Return the (x, y) coordinate for the center point of the cell that contains the specified text.  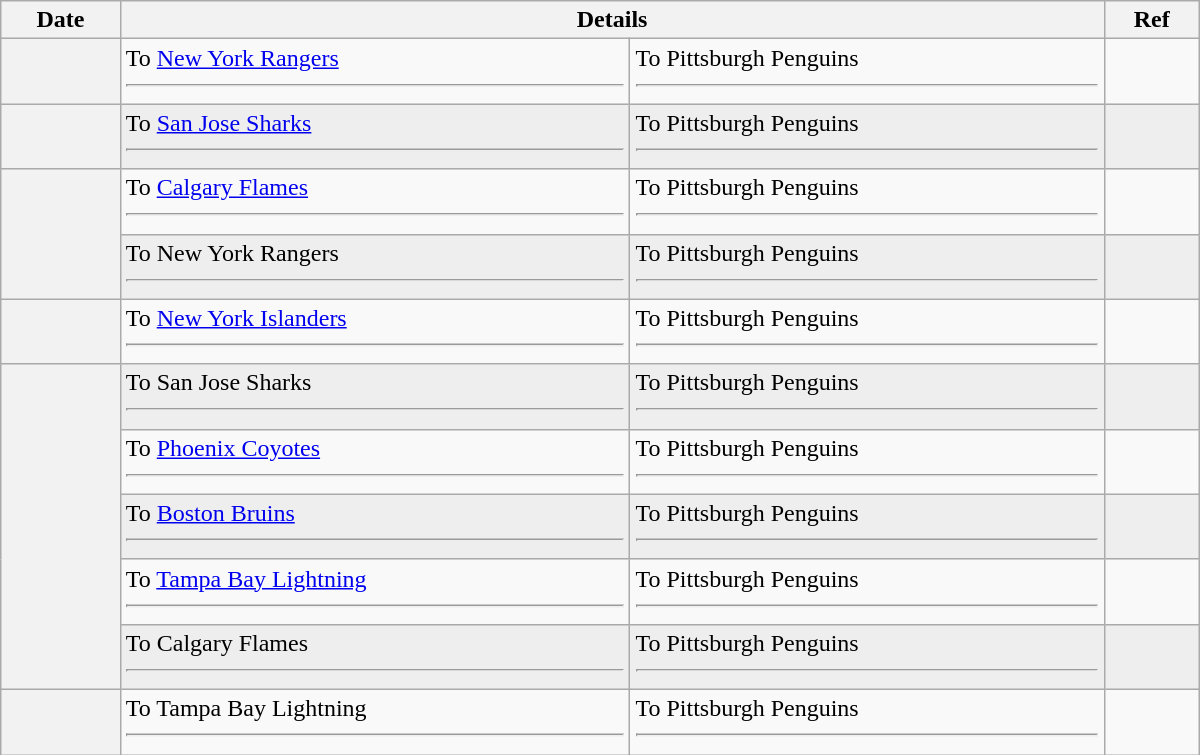
To Phoenix Coyotes (375, 462)
To New York Islanders (375, 332)
Date (60, 20)
Details (612, 20)
To Boston Bruins (375, 526)
Ref (1152, 20)
